Scan for the cell matching the given text and deliver its (x, y) coordinate at center. 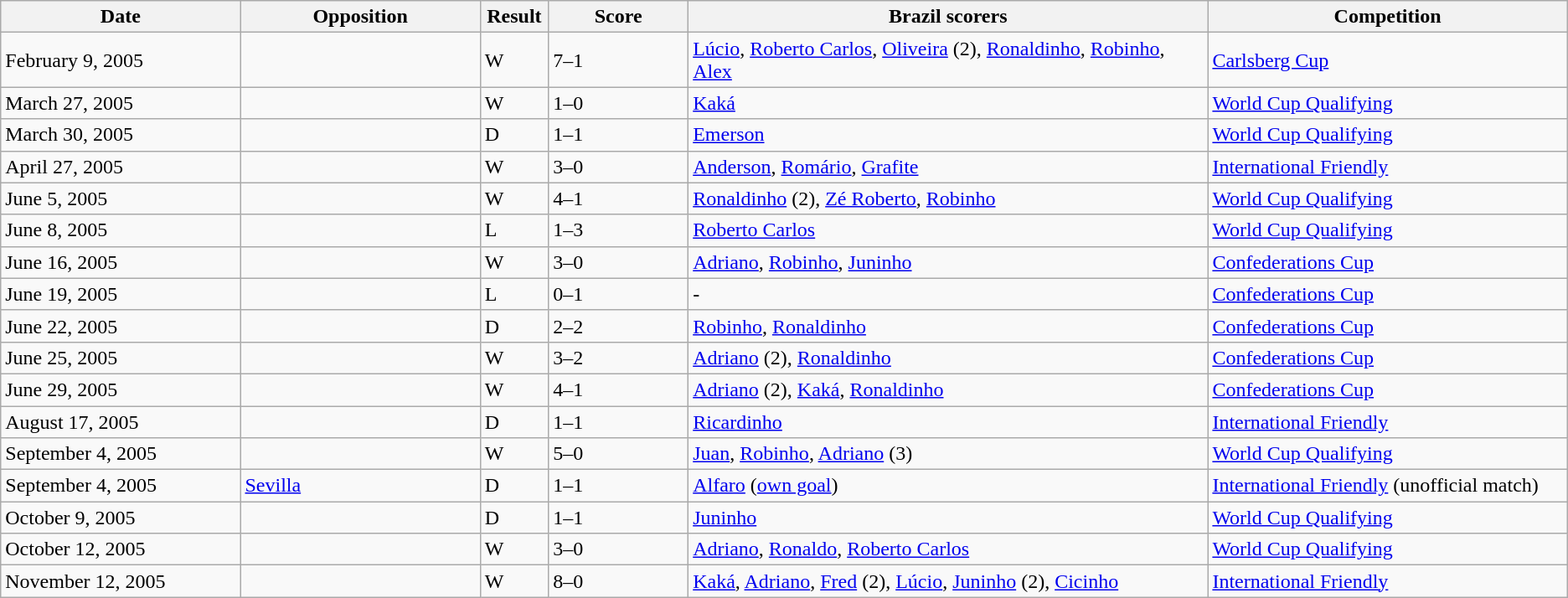
June 29, 2005 (121, 389)
2–2 (618, 326)
Anderson, Romário, Grafite (948, 167)
Adriano (2), Ronaldinho (948, 358)
1–0 (618, 103)
0–1 (618, 294)
International Friendly (unofficial match) (1387, 486)
Adriano, Robinho, Juninho (948, 262)
Kaká, Adriano, Fred (2), Lúcio, Juninho (2), Cicinho (948, 581)
Lúcio, Roberto Carlos, Oliveira (2), Ronaldinho, Robinho, Alex (948, 60)
Date (121, 17)
Emerson (948, 135)
Alfaro (own goal) (948, 486)
March 27, 2005 (121, 103)
Sevilla (360, 486)
Roberto Carlos (948, 230)
3–2 (618, 358)
Carlsberg Cup (1387, 60)
- (948, 294)
August 17, 2005 (121, 421)
8–0 (618, 581)
Competition (1387, 17)
April 27, 2005 (121, 167)
June 5, 2005 (121, 198)
Juninho (948, 518)
June 8, 2005 (121, 230)
Kaká (948, 103)
March 30, 2005 (121, 135)
Opposition (360, 17)
June 19, 2005 (121, 294)
June 22, 2005 (121, 326)
November 12, 2005 (121, 581)
5–0 (618, 454)
October 9, 2005 (121, 518)
1–3 (618, 230)
Brazil scorers (948, 17)
Robinho, Ronaldinho (948, 326)
Ronaldinho (2), Zé Roberto, Robinho (948, 198)
Adriano (2), Kaká, Ronaldinho (948, 389)
Juan, Robinho, Adriano (3) (948, 454)
February 9, 2005 (121, 60)
Result (514, 17)
October 12, 2005 (121, 549)
Adriano, Ronaldo, Roberto Carlos (948, 549)
June 25, 2005 (121, 358)
Ricardinho (948, 421)
Score (618, 17)
7–1 (618, 60)
June 16, 2005 (121, 262)
